Scan for the cell matching the given text and deliver its (x, y) coordinate at center. 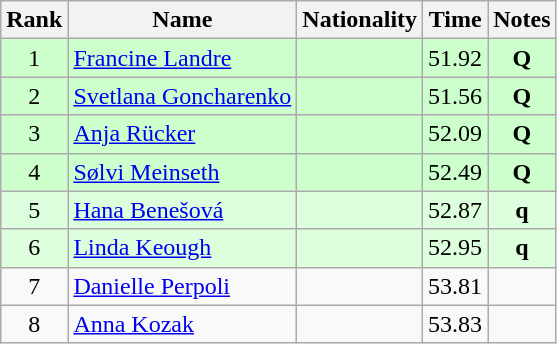
7 (34, 286)
Hana Benešová (182, 210)
1 (34, 58)
52.49 (456, 172)
4 (34, 172)
51.56 (456, 96)
53.81 (456, 286)
Notes (522, 20)
Time (456, 20)
Svetlana Goncharenko (182, 96)
53.83 (456, 324)
Rank (34, 20)
2 (34, 96)
Danielle Perpoli (182, 286)
5 (34, 210)
51.92 (456, 58)
52.87 (456, 210)
Anna Kozak (182, 324)
52.95 (456, 248)
Francine Landre (182, 58)
8 (34, 324)
Linda Keough (182, 248)
Sølvi Meinseth (182, 172)
Nationality (360, 20)
52.09 (456, 134)
Anja Rücker (182, 134)
Name (182, 20)
6 (34, 248)
3 (34, 134)
